Return [x, y] of the center of cell containing provided text 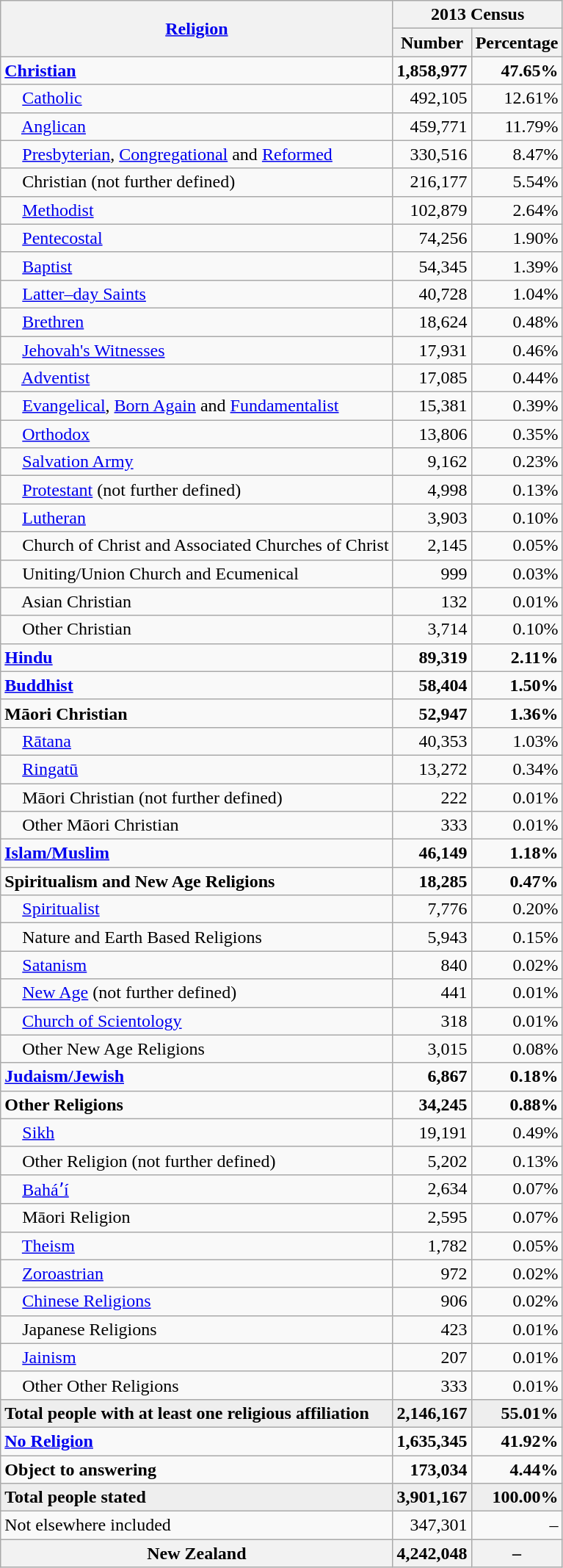
7,776 [432, 909]
Other Other Religions [197, 1385]
Jainism [197, 1357]
1.03% [517, 741]
40,353 [432, 741]
Baptist [197, 266]
Māori Religion [197, 1218]
0.35% [517, 434]
Other Religions [197, 1105]
Other Religion (not further defined) [197, 1160]
100.00% [517, 1497]
1,782 [432, 1246]
Satanism [197, 965]
1.90% [517, 238]
Church of Christ and Associated Churches of Christ [197, 546]
Church of Scientology [197, 1021]
52,947 [432, 713]
Spiritualism and New Age Religions [197, 881]
New Zealand [197, 1553]
2.11% [517, 657]
2,634 [432, 1189]
0.44% [517, 378]
Methodist [197, 210]
Adventist [197, 378]
18,285 [432, 881]
40,728 [432, 294]
Hindu [197, 657]
9,162 [432, 462]
Religion [197, 29]
2,146,167 [432, 1413]
999 [432, 574]
Judaism/Jewish [197, 1077]
Presbyterian, Congregational and Reformed [197, 154]
1,858,977 [432, 71]
318 [432, 1021]
0.08% [517, 1049]
Zoroastrian [197, 1273]
0.46% [517, 350]
Baháʼí [197, 1189]
3,015 [432, 1049]
Asian Christian [197, 601]
1.18% [517, 853]
Islam/Muslim [197, 853]
1.04% [517, 294]
0.88% [517, 1105]
74,256 [432, 238]
13,272 [432, 769]
3,903 [432, 518]
Orthodox [197, 434]
Jehovah's Witnesses [197, 350]
Object to answering [197, 1470]
6,867 [432, 1077]
46,149 [432, 853]
5,943 [432, 937]
0.49% [517, 1132]
Christian [197, 71]
3,714 [432, 629]
Not elsewhere included [197, 1525]
972 [432, 1273]
330,516 [432, 154]
Protestant (not further defined) [197, 490]
Christian (not further defined) [197, 182]
Pentecostal [197, 238]
34,245 [432, 1105]
Evangelical, Born Again and Fundamentalist [197, 406]
216,177 [432, 182]
2.64% [517, 210]
Chinese Religions [197, 1301]
0.23% [517, 462]
0.34% [517, 769]
Spiritualist [197, 909]
Number [432, 43]
2,145 [432, 546]
Theism [197, 1246]
Sikh [197, 1132]
No Religion [197, 1441]
0.47% [517, 881]
55.01% [517, 1413]
Māori Christian (not further defined) [197, 797]
906 [432, 1301]
58,404 [432, 685]
1.39% [517, 266]
423 [432, 1329]
19,191 [432, 1132]
17,931 [432, 350]
Latter–day Saints [197, 294]
5.54% [517, 182]
18,624 [432, 322]
102,879 [432, 210]
47.65% [517, 71]
3,901,167 [432, 1497]
Total people with at least one religious affiliation [197, 1413]
Anglican [197, 126]
Percentage [517, 43]
347,301 [432, 1525]
Uniting/Union Church and Ecumenical [197, 574]
132 [432, 601]
4,998 [432, 490]
New Age (not further defined) [197, 993]
Japanese Religions [197, 1329]
492,105 [432, 98]
Catholic [197, 98]
Ringatū [197, 769]
Nature and Earth Based Religions [197, 937]
0.48% [517, 322]
0.39% [517, 406]
Salvation Army [197, 462]
17,085 [432, 378]
Total people stated [197, 1497]
173,034 [432, 1470]
0.18% [517, 1077]
13,806 [432, 434]
Other Christian [197, 629]
Other New Age Religions [197, 1049]
222 [432, 797]
459,771 [432, 126]
12.61% [517, 98]
2013 Census [477, 15]
441 [432, 993]
Buddhist [197, 685]
840 [432, 965]
2,595 [432, 1218]
Other Māori Christian [197, 825]
Māori Christian [197, 713]
Lutheran [197, 518]
4,242,048 [432, 1553]
54,345 [432, 266]
89,319 [432, 657]
41.92% [517, 1441]
207 [432, 1357]
0.03% [517, 574]
0.20% [517, 909]
15,381 [432, 406]
1.36% [517, 713]
0.15% [517, 937]
4.44% [517, 1470]
Brethren [197, 322]
Rātana [197, 741]
1.50% [517, 685]
11.79% [517, 126]
5,202 [432, 1160]
1,635,345 [432, 1441]
8.47% [517, 154]
